Provide the [X, Y] coordinate of the cell's center where the given text is located.  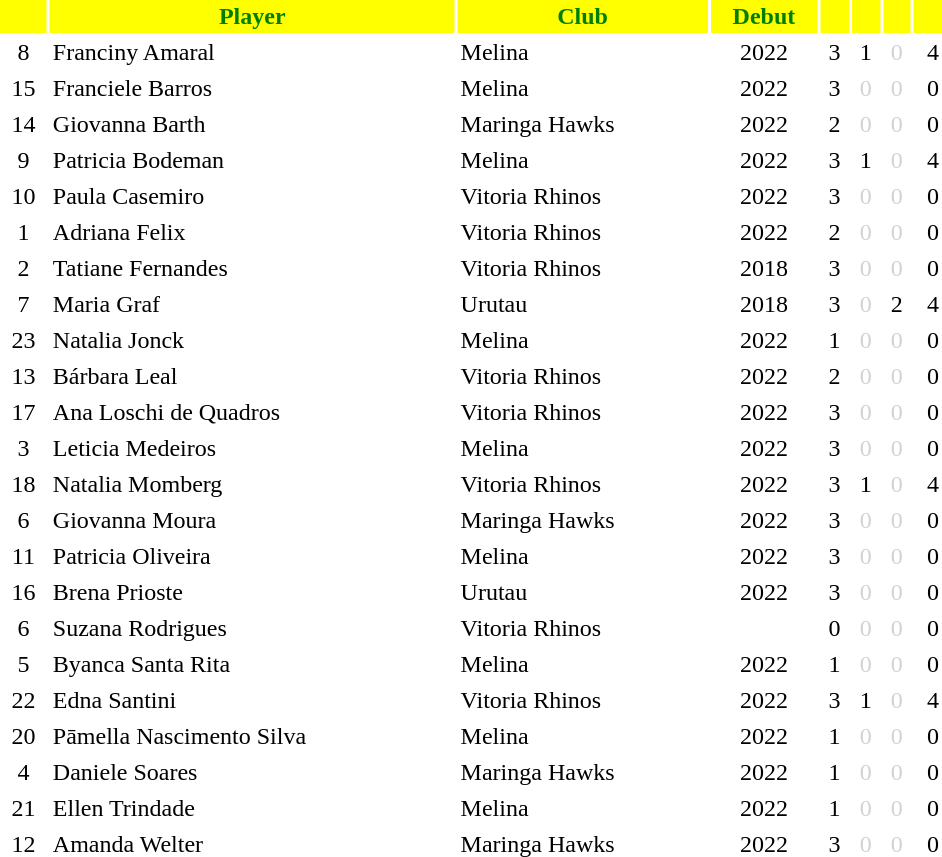
Club [583, 16]
Maria Graf [252, 304]
Patricia Oliveira [252, 556]
Player [252, 16]
Brena Prioste [252, 592]
Giovanna Moura [252, 520]
Byanca Santa Rita [252, 664]
9 [24, 160]
17 [24, 412]
Edna Santini [252, 700]
Natalia Momberg [252, 484]
20 [24, 736]
Pāmella Nascimento Silva [252, 736]
13 [24, 376]
Bárbara Leal [252, 376]
7 [24, 304]
Ellen Trindade [252, 808]
Leticia Medeiros [252, 448]
5 [24, 664]
Ana Loschi de Quadros [252, 412]
Tatiane Fernandes [252, 268]
10 [24, 196]
14 [24, 124]
Franciny Amaral [252, 52]
Giovanna Barth [252, 124]
11 [24, 556]
15 [24, 88]
22 [24, 700]
Natalia Jonck [252, 340]
16 [24, 592]
21 [24, 808]
Suzana Rodrigues [252, 628]
Debut [764, 16]
18 [24, 484]
Adriana Felix [252, 232]
8 [24, 52]
Franciele Barros [252, 88]
Paula Casemiro [252, 196]
23 [24, 340]
Patricia Bodeman [252, 160]
Daniele Soares [252, 772]
